Determine the [X, Y] coordinate at the center of the cell enclosing the given text.  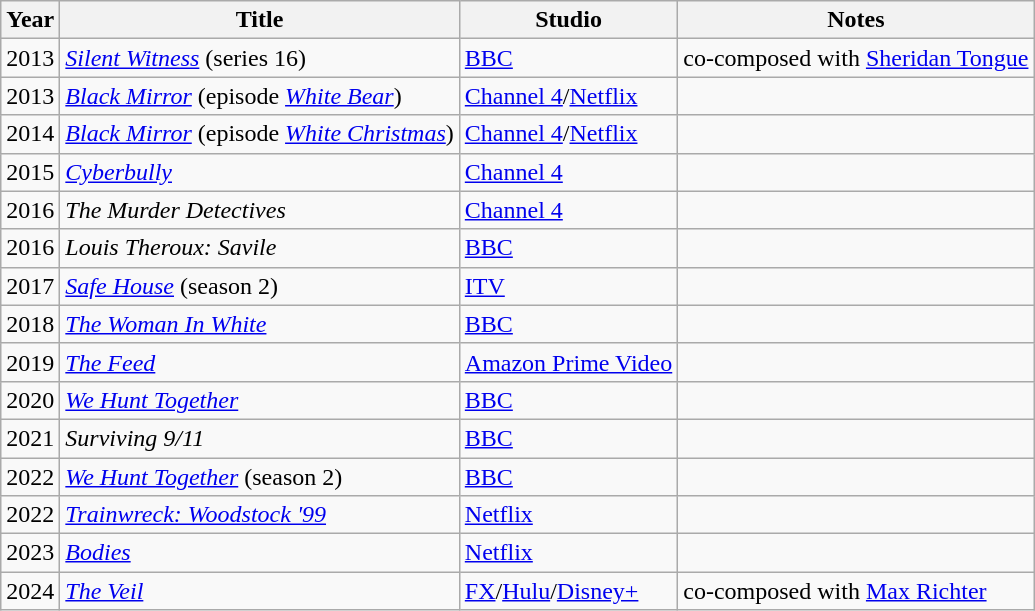
co-composed with Max Richter [856, 591]
2018 [30, 324]
The Murder Detectives [260, 210]
Silent Witness (series 16) [260, 58]
2020 [30, 400]
We Hunt Together [260, 400]
2021 [30, 438]
2019 [30, 362]
Trainwreck: Woodstock '99 [260, 515]
The Veil [260, 591]
co-composed with Sheridan Tongue [856, 58]
Cyberbully [260, 172]
Surviving 9/11 [260, 438]
Title [260, 20]
2015 [30, 172]
Studio [568, 20]
Safe House (season 2) [260, 286]
Black Mirror (episode White Bear) [260, 96]
2023 [30, 553]
We Hunt Together (season 2) [260, 477]
Notes [856, 20]
Year [30, 20]
Black Mirror (episode White Christmas) [260, 134]
The Woman In White [260, 324]
ITV [568, 286]
The Feed [260, 362]
FX/Hulu/Disney+ [568, 591]
2024 [30, 591]
2014 [30, 134]
Amazon Prime Video [568, 362]
2017 [30, 286]
Bodies [260, 553]
Louis Theroux: Savile [260, 248]
